Return [x, y] of the center of cell containing provided text 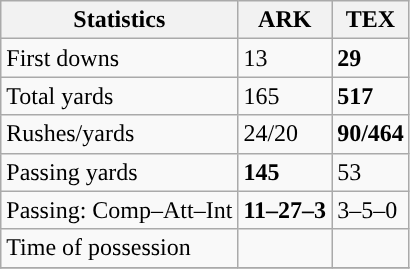
Passing yards [120, 172]
Time of possession [120, 248]
TEX [371, 20]
517 [371, 96]
ARK [285, 20]
Passing: Comp–Att–Int [120, 210]
90/464 [371, 134]
165 [285, 96]
First downs [120, 58]
3–5–0 [371, 210]
24/20 [285, 134]
13 [285, 58]
Rushes/yards [120, 134]
145 [285, 172]
11–27–3 [285, 210]
Statistics [120, 20]
Total yards [120, 96]
53 [371, 172]
29 [371, 58]
